For the text-containing cell, return its midpoint in (x, y) coordinate format. 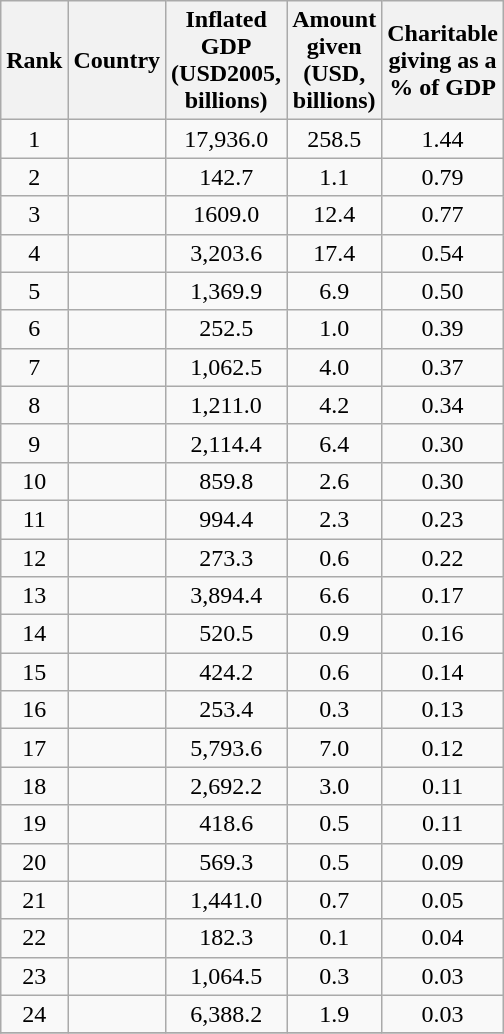
3,894.4 (226, 596)
6.6 (334, 596)
0.9 (334, 634)
9 (34, 443)
5 (34, 291)
4.0 (334, 367)
13 (34, 596)
17.4 (334, 253)
0.13 (443, 710)
7.0 (334, 748)
859.8 (226, 481)
17,936.0 (226, 139)
Inflated GDP (USD2005, billions) (226, 60)
0.54 (443, 253)
11 (34, 519)
15 (34, 672)
418.6 (226, 824)
1609.0 (226, 215)
16 (34, 710)
0.1 (334, 938)
6,388.2 (226, 1014)
1,064.5 (226, 976)
0.79 (443, 177)
20 (34, 862)
22 (34, 938)
0.22 (443, 557)
0.77 (443, 215)
258.5 (334, 139)
2.6 (334, 481)
273.3 (226, 557)
2 (34, 177)
0.39 (443, 329)
1.0 (334, 329)
3.0 (334, 786)
19 (34, 824)
252.5 (226, 329)
10 (34, 481)
6.4 (334, 443)
182.3 (226, 938)
1.9 (334, 1014)
424.2 (226, 672)
4.2 (334, 405)
0.7 (334, 900)
8 (34, 405)
4 (34, 253)
17 (34, 748)
1,211.0 (226, 405)
0.09 (443, 862)
23 (34, 976)
994.4 (226, 519)
520.5 (226, 634)
0.05 (443, 900)
1 (34, 139)
569.3 (226, 862)
1.1 (334, 177)
0.37 (443, 367)
2.3 (334, 519)
1,369.9 (226, 291)
3 (34, 215)
18 (34, 786)
1.44 (443, 139)
Amount given (USD, billions) (334, 60)
Charitable giving as a % of GDP (443, 60)
24 (34, 1014)
0.23 (443, 519)
0.12 (443, 748)
142.7 (226, 177)
12.4 (334, 215)
0.16 (443, 634)
Rank (34, 60)
21 (34, 900)
253.4 (226, 710)
0.50 (443, 291)
5,793.6 (226, 748)
0.14 (443, 672)
0.04 (443, 938)
14 (34, 634)
Country (117, 60)
6 (34, 329)
1,062.5 (226, 367)
0.17 (443, 596)
2,692.2 (226, 786)
1,441.0 (226, 900)
0.34 (443, 405)
6.9 (334, 291)
12 (34, 557)
2,114.4 (226, 443)
7 (34, 367)
3,203.6 (226, 253)
